Scan for the cell matching the given text and deliver its [x, y] coordinate at center. 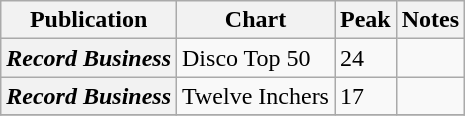
Notes [430, 20]
17 [365, 96]
Peak [365, 20]
Chart [256, 20]
Twelve Inchers [256, 96]
Publication [89, 20]
Disco Top 50 [256, 58]
24 [365, 58]
